Extract the [x, y] coordinate from the center of the cell holding the provided text.  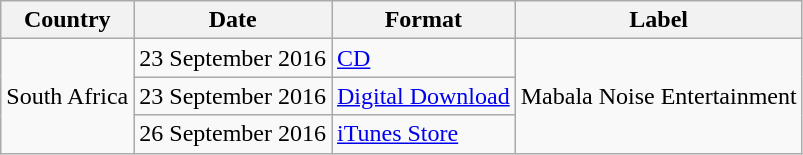
Mabala Noise Entertainment [658, 96]
iTunes Store [424, 134]
South Africa [68, 96]
Format [424, 20]
26 September 2016 [233, 134]
CD [424, 58]
Digital Download [424, 96]
Country [68, 20]
Date [233, 20]
Label [658, 20]
